Detect which cell encompasses the target text, then output its (x, y) center coordinate. 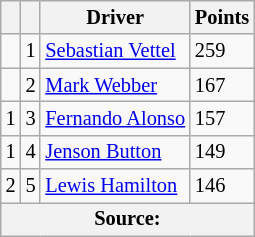
259 (222, 51)
3 (31, 118)
Lewis Hamilton (115, 186)
Sebastian Vettel (115, 51)
Driver (115, 17)
4 (31, 152)
Jenson Button (115, 152)
157 (222, 118)
Source: (128, 219)
149 (222, 152)
146 (222, 186)
167 (222, 85)
5 (31, 186)
Points (222, 17)
Mark Webber (115, 85)
Fernando Alonso (115, 118)
